Return [X, Y] of the center of cell containing provided text 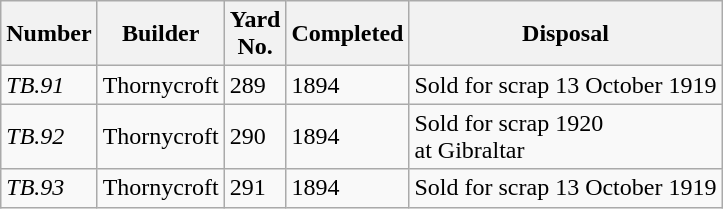
Builder [160, 34]
Number [49, 34]
Sold for scrap 1920at Gibraltar [566, 136]
289 [255, 85]
291 [255, 188]
TB.92 [49, 136]
TB.91 [49, 85]
Disposal [566, 34]
TB.93 [49, 188]
Completed [348, 34]
290 [255, 136]
Yard No. [255, 34]
